Extract the (x, y) coordinate from the center of the cell holding the provided text.  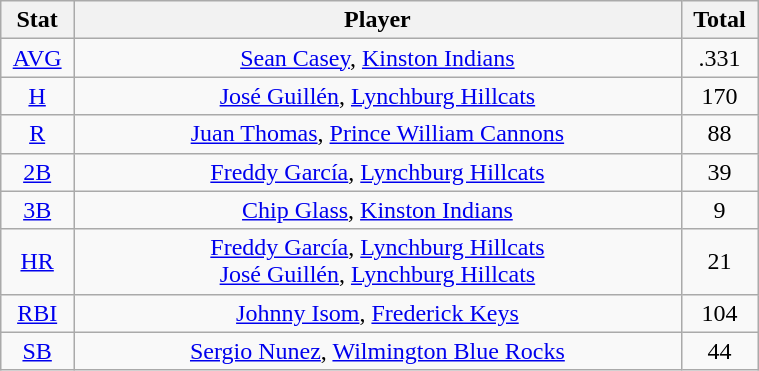
170 (719, 96)
SB (38, 351)
Freddy García, Lynchburg Hillcats José Guillén, Lynchburg Hillcats (378, 262)
Johnny Isom, Frederick Keys (378, 313)
Juan Thomas, Prince William Cannons (378, 134)
RBI (38, 313)
Total (719, 20)
3B (38, 210)
H (38, 96)
José Guillén, Lynchburg Hillcats (378, 96)
44 (719, 351)
Sergio Nunez, Wilmington Blue Rocks (378, 351)
Stat (38, 20)
2B (38, 172)
21 (719, 262)
.331 (719, 58)
R (38, 134)
Chip Glass, Kinston Indians (378, 210)
Sean Casey, Kinston Indians (378, 58)
Player (378, 20)
HR (38, 262)
88 (719, 134)
39 (719, 172)
AVG (38, 58)
Freddy García, Lynchburg Hillcats (378, 172)
9 (719, 210)
104 (719, 313)
